Search for the cell housing the specified text and yield its (X, Y) center coordinate. 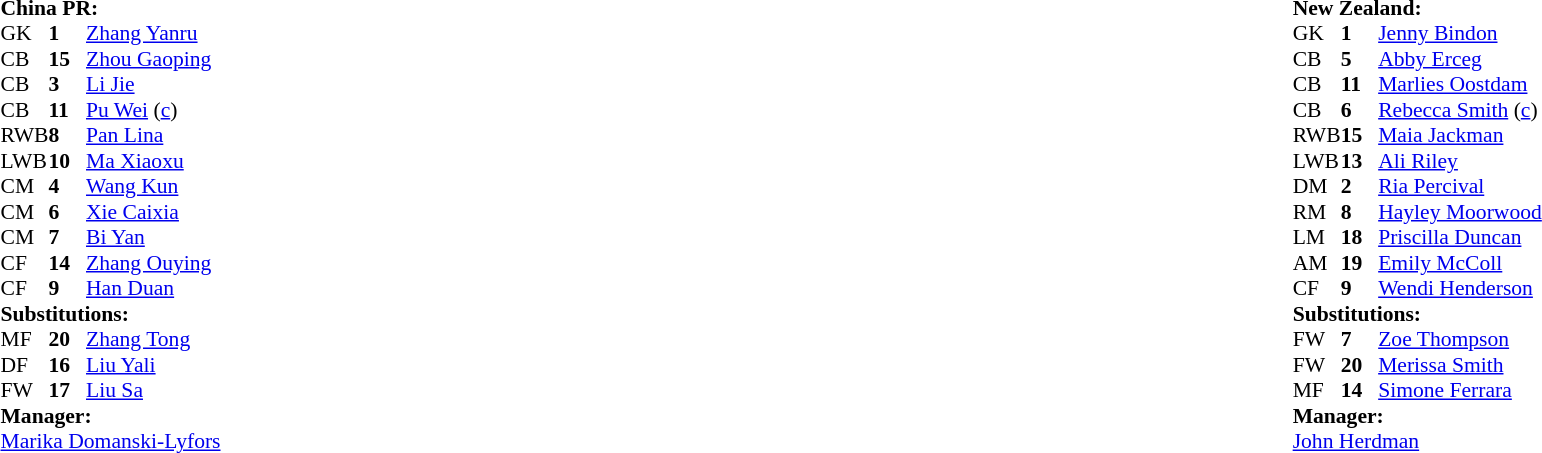
17 (67, 391)
Xie Caixia (154, 212)
Bi Yan (154, 237)
Maia Jackman (1460, 135)
Han Duan (154, 289)
Ria Percival (1460, 187)
Rebecca Smith (c) (1460, 110)
Priscilla Duncan (1460, 237)
DF (24, 365)
10 (67, 161)
Zhang Yanru (154, 33)
Wang Kun (154, 187)
Abby Erceg (1460, 59)
Liu Yali (154, 365)
Ali Riley (1460, 161)
4 (67, 187)
5 (1360, 59)
19 (1360, 263)
Zoe Thompson (1460, 339)
Li Jie (154, 85)
AM (1317, 263)
18 (1360, 237)
Ma Xiaoxu (154, 161)
Wendi Henderson (1460, 289)
Liu Sa (154, 391)
DM (1317, 187)
Emily McColl (1460, 263)
Jenny Bindon (1460, 33)
Zhou Gaoping (154, 59)
Zhang Ouying (154, 263)
3 (67, 85)
16 (67, 365)
13 (1360, 161)
Zhang Tong (154, 339)
2 (1360, 187)
RM (1317, 212)
Simone Ferrara (1460, 391)
LM (1317, 237)
Pu Wei (c) (154, 110)
Merissa Smith (1460, 365)
Marlies Oostdam (1460, 85)
Pan Lina (154, 135)
Hayley Moorwood (1460, 212)
